Find where the given text appears and provide that cell's center as (x, y) coordinate. 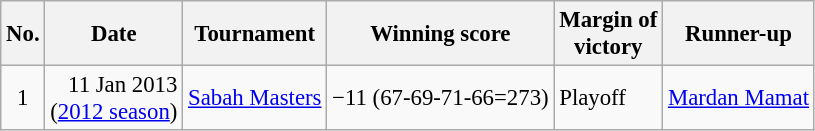
Margin ofvictory (608, 34)
No. (23, 34)
Runner-up (739, 34)
Mardan Mamat (739, 98)
Tournament (255, 34)
Playoff (608, 98)
Winning score (440, 34)
Sabah Masters (255, 98)
1 (23, 98)
Date (114, 34)
−11 (67-69-71-66=273) (440, 98)
11 Jan 2013(2012 season) (114, 98)
